From the cell containing the given text, extract its center point as [X, Y] coordinate. 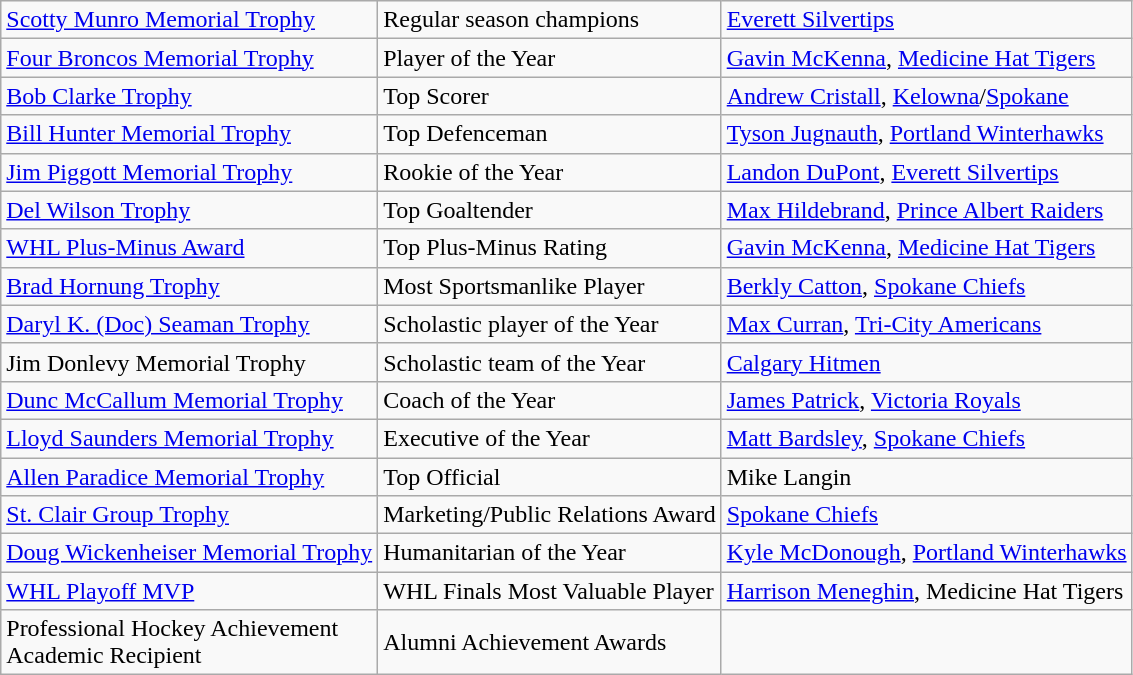
Alumni Achievement Awards [550, 642]
Top Scorer [550, 96]
Andrew Cristall, Kelowna/Spokane [926, 96]
Max Curran, Tri-City Americans [926, 324]
Coach of the Year [550, 400]
St. Clair Group Trophy [190, 515]
Matt Bardsley, Spokane Chiefs [926, 438]
Top Official [550, 477]
Regular season champions [550, 20]
Spokane Chiefs [926, 515]
WHL Plus-Minus Award [190, 248]
Del Wilson Trophy [190, 210]
Kyle McDonough, Portland Winterhawks [926, 553]
Executive of the Year [550, 438]
Scholastic team of the Year [550, 362]
Berkly Catton, Spokane Chiefs [926, 286]
Max Hildebrand, Prince Albert Raiders [926, 210]
Top Plus-Minus Rating [550, 248]
Lloyd Saunders Memorial Trophy [190, 438]
Top Defenceman [550, 134]
WHL Playoff MVP [190, 591]
Landon DuPont, Everett Silvertips [926, 172]
Harrison Meneghin, Medicine Hat Tigers [926, 591]
WHL Finals Most Valuable Player [550, 591]
Professional Hockey AchievementAcademic Recipient [190, 642]
Bill Hunter Memorial Trophy [190, 134]
Rookie of the Year [550, 172]
Most Sportsmanlike Player [550, 286]
Scotty Munro Memorial Trophy [190, 20]
Marketing/Public Relations Award [550, 515]
Everett Silvertips [926, 20]
Daryl K. (Doc) Seaman Trophy [190, 324]
Doug Wickenheiser Memorial Trophy [190, 553]
Four Broncos Memorial Trophy [190, 58]
Allen Paradice Memorial Trophy [190, 477]
Player of the Year [550, 58]
Top Goaltender [550, 210]
Jim Donlevy Memorial Trophy [190, 362]
Brad Hornung Trophy [190, 286]
Dunc McCallum Memorial Trophy [190, 400]
Humanitarian of the Year [550, 553]
Bob Clarke Trophy [190, 96]
Calgary Hitmen [926, 362]
Mike Langin [926, 477]
Jim Piggott Memorial Trophy [190, 172]
James Patrick, Victoria Royals [926, 400]
Scholastic player of the Year [550, 324]
Tyson Jugnauth, Portland Winterhawks [926, 134]
